Find where the given text appears and provide that cell's center as (x, y) coordinate. 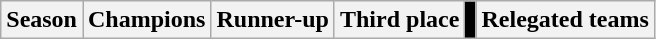
Champions (146, 20)
Relegated teams (565, 20)
Third place (399, 20)
Runner-up (273, 20)
Season (42, 20)
